Scan for the cell matching the given text and deliver its (x, y) coordinate at center. 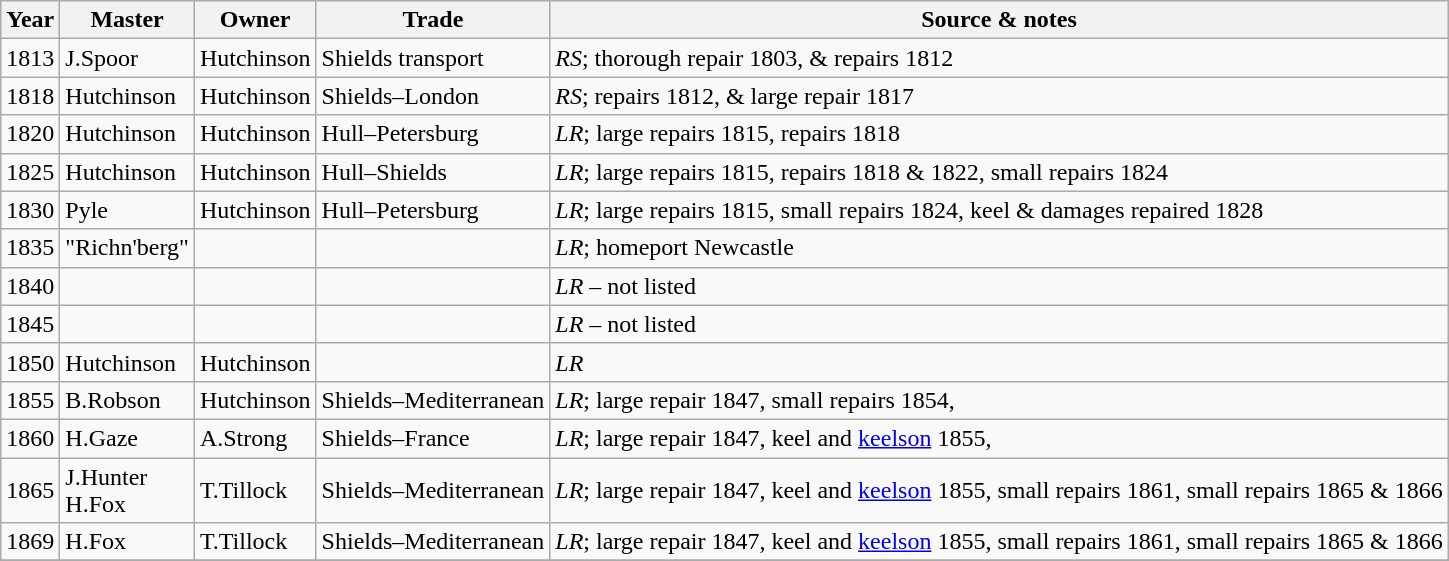
RS; repairs 1812, & large repair 1817 (999, 96)
Shields–France (433, 438)
1835 (30, 248)
"Richn'berg" (128, 248)
J.HunterH.Fox (128, 490)
1830 (30, 210)
Shields transport (433, 58)
1865 (30, 490)
1850 (30, 362)
LR; large repair 1847, small repairs 1854, (999, 400)
Owner (255, 20)
LR; homeport Newcastle (999, 248)
LR (999, 362)
1845 (30, 324)
1818 (30, 96)
1813 (30, 58)
1869 (30, 542)
LR; large repairs 1815, small repairs 1824, keel & damages repaired 1828 (999, 210)
LR; large repairs 1815, repairs 1818 (999, 134)
B.Robson (128, 400)
Source & notes (999, 20)
Pyle (128, 210)
H.Fox (128, 542)
1855 (30, 400)
H.Gaze (128, 438)
1860 (30, 438)
A.Strong (255, 438)
1820 (30, 134)
Hull–Shields (433, 172)
J.Spoor (128, 58)
1840 (30, 286)
Trade (433, 20)
Master (128, 20)
1825 (30, 172)
Year (30, 20)
Shields–London (433, 96)
LR; large repair 1847, keel and keelson 1855, (999, 438)
RS; thorough repair 1803, & repairs 1812 (999, 58)
LR; large repairs 1815, repairs 1818 & 1822, small repairs 1824 (999, 172)
